Return the [X, Y] coordinate for the center point of the cell that contains the specified text.  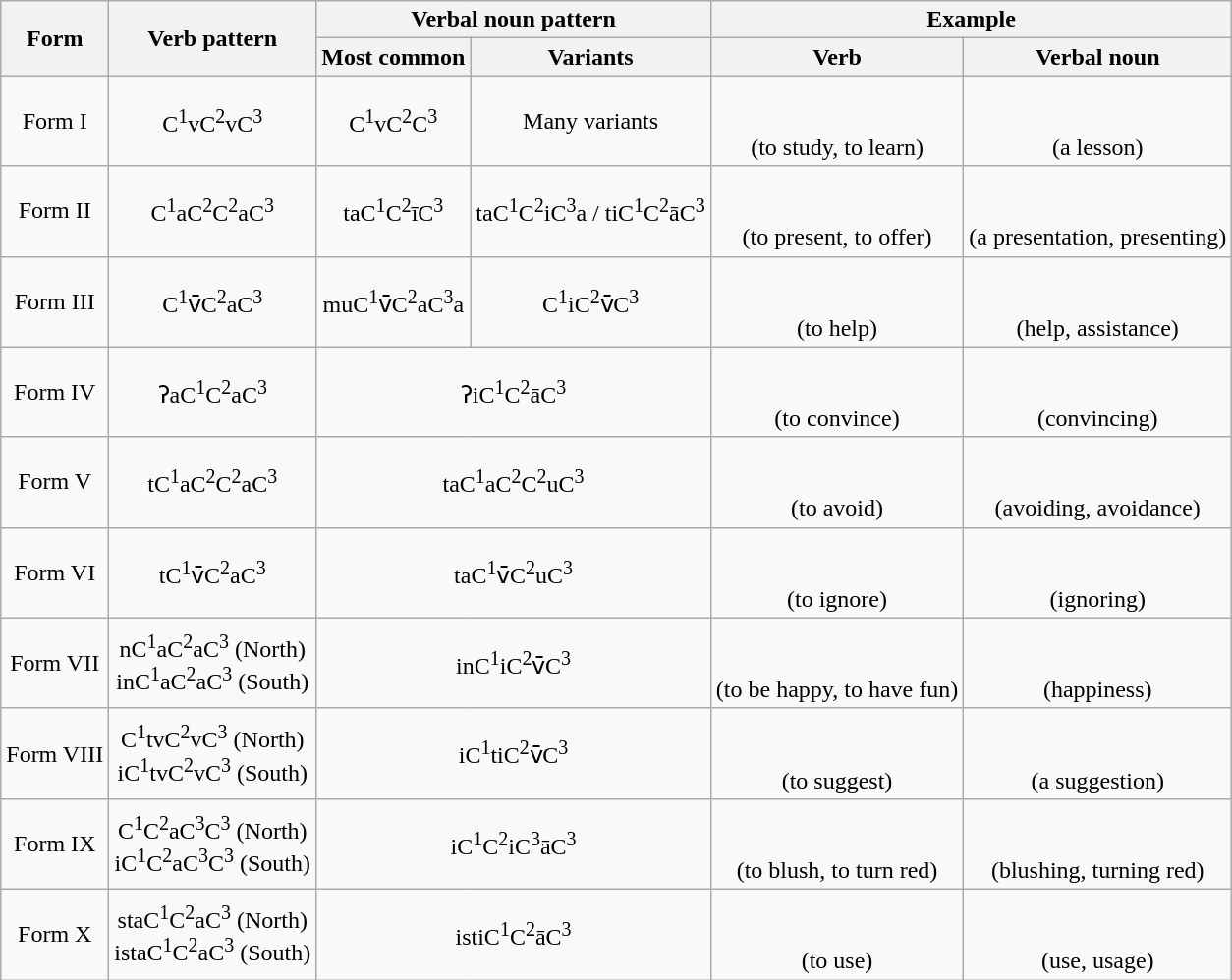
Verbal noun pattern [514, 20]
tC1v̄C2aC3 [212, 572]
(help, assistance) [1098, 301]
Many variants [590, 121]
tC1aC2C2aC3 [212, 482]
Form IX [55, 844]
taC1C2iC3a / tiC1C2āC3 [590, 211]
(to avoid) [837, 482]
Form [55, 38]
(happiness) [1098, 663]
C1tvC2vC3 (North) iC1tvC2vC3 (South) [212, 753]
(to help) [837, 301]
(use, usage) [1098, 934]
Form VIII [55, 753]
(to present, to offer) [837, 211]
Form X [55, 934]
C1aC2C2aC3 [212, 211]
(to blush, to turn red) [837, 844]
(ignoring) [1098, 572]
C1vC2C3 [393, 121]
Form I [55, 121]
(to study, to learn) [837, 121]
Verb [837, 57]
C1vC2vC3 [212, 121]
Form II [55, 211]
Verbal noun [1098, 57]
Most common [393, 57]
(a suggestion) [1098, 753]
Form III [55, 301]
(to suggest) [837, 753]
(to ignore) [837, 572]
Form V [55, 482]
inC1iC2v̄C3 [514, 663]
(to convince) [837, 392]
Verb pattern [212, 38]
taC1v̄C2uC3 [514, 572]
Form VI [55, 572]
C1iC2v̄C3 [590, 301]
(to use) [837, 934]
istiC1C2āC3 [514, 934]
Form IV [55, 392]
Example [971, 20]
staC1C2aC3 (North) istaC1C2aC3 (South) [212, 934]
(a lesson) [1098, 121]
taC1aC2C2uC3 [514, 482]
taC1C2īC3 [393, 211]
Variants [590, 57]
Form VII [55, 663]
(convincing) [1098, 392]
iC1C2iC3āC3 [514, 844]
iC1tiC2v̄C3 [514, 753]
(to be happy, to have fun) [837, 663]
C1v̄C2aC3 [212, 301]
muC1v̄C2aC3a [393, 301]
C1C2aC3C3 (North) iC1C2aC3C3 (South) [212, 844]
(avoiding, avoidance) [1098, 482]
(a presentation, presenting) [1098, 211]
nC1aC2aC3 (North) inC1aC2aC3 (South) [212, 663]
ʔaC1C2aC3 [212, 392]
(blushing, turning red) [1098, 844]
ʔiC1C2āC3 [514, 392]
